For the text-containing cell, return its midpoint in (x, y) coordinate format. 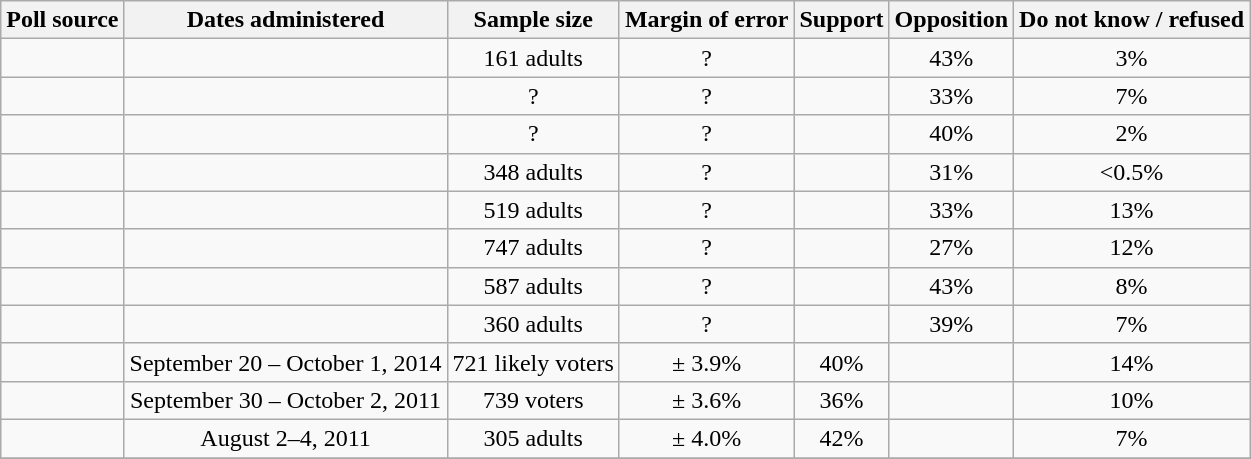
± 4.0% (706, 438)
360 adults (533, 324)
12% (1132, 248)
747 adults (533, 248)
13% (1132, 210)
36% (842, 400)
42% (842, 438)
Dates administered (286, 20)
305 adults (533, 438)
739 voters (533, 400)
± 3.6% (706, 400)
± 3.9% (706, 362)
September 30 – October 2, 2011 (286, 400)
519 adults (533, 210)
10% (1132, 400)
Poll source (62, 20)
Sample size (533, 20)
348 adults (533, 172)
8% (1132, 286)
Margin of error (706, 20)
161 adults (533, 58)
2% (1132, 134)
<0.5% (1132, 172)
August 2–4, 2011 (286, 438)
Do not know / refused (1132, 20)
Support (842, 20)
39% (951, 324)
721 likely voters (533, 362)
3% (1132, 58)
Opposition (951, 20)
September 20 – October 1, 2014 (286, 362)
14% (1132, 362)
31% (951, 172)
587 adults (533, 286)
27% (951, 248)
